Determine the [x, y] coordinate at the center of the cell enclosing the given text.  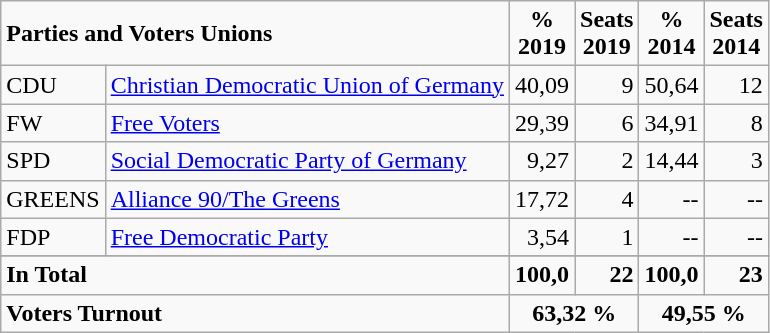
GREENS [53, 199]
8 [736, 123]
Free Voters [307, 123]
FDP [53, 237]
23 [736, 275]
%2019 [542, 34]
FW [53, 123]
6 [607, 123]
40,09 [542, 85]
Seats2014 [736, 34]
12 [736, 85]
In Total [256, 275]
Voters Turnout [256, 313]
14,44 [672, 161]
Free Democratic Party [307, 237]
9 [607, 85]
9,27 [542, 161]
3 [736, 161]
%2014 [672, 34]
Seats2019 [607, 34]
2 [607, 161]
50,64 [672, 85]
1 [607, 237]
4 [607, 199]
63,32 % [574, 313]
3,54 [542, 237]
Christian Democratic Union of Germany [307, 85]
Social Democratic Party of Germany [307, 161]
SPD [53, 161]
Parties and Voters Unions [256, 34]
29,39 [542, 123]
34,91 [672, 123]
22 [607, 275]
49,55 % [704, 313]
CDU [53, 85]
17,72 [542, 199]
Alliance 90/The Greens [307, 199]
